Detect which cell encompasses the target text, then output its (X, Y) center coordinate. 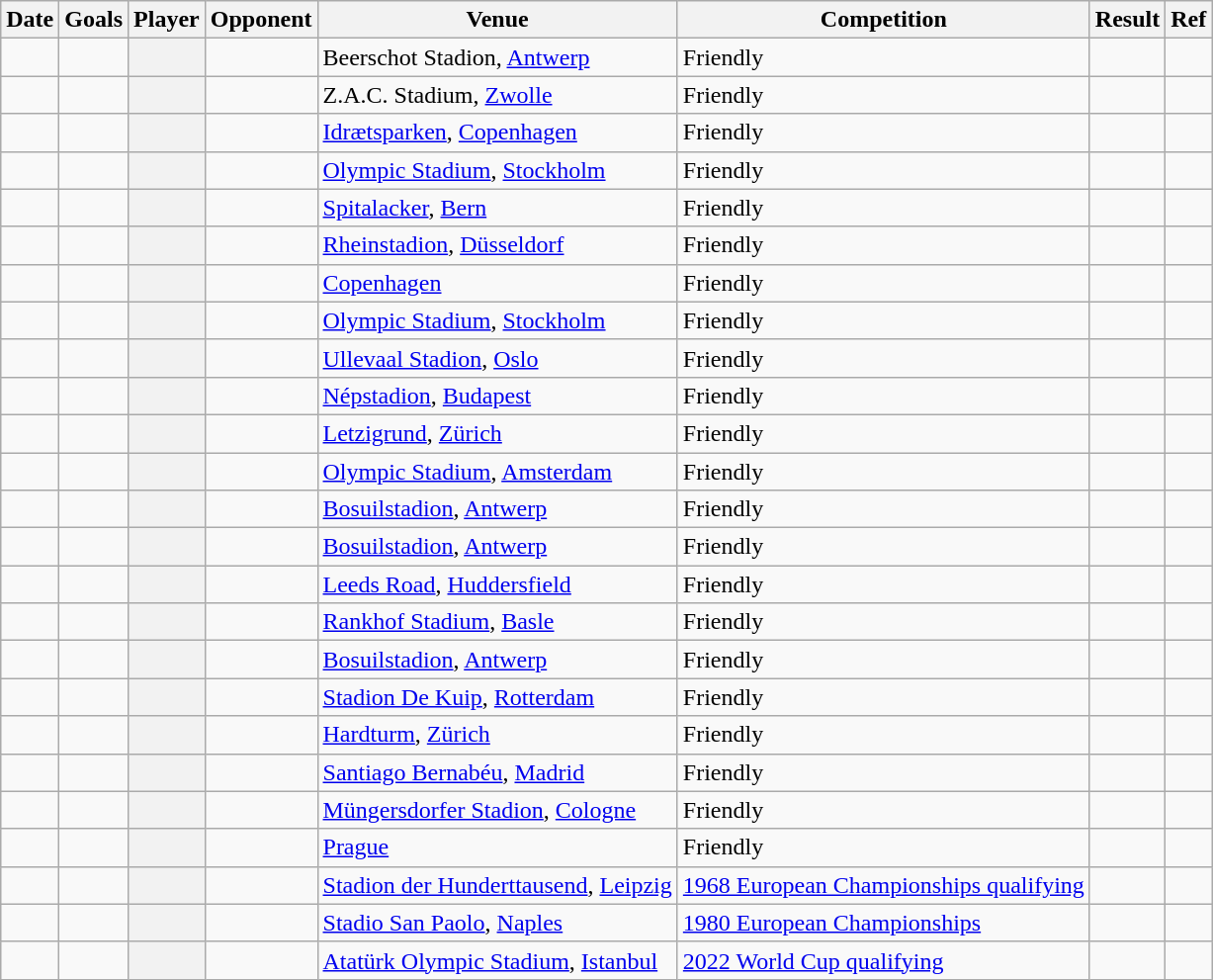
Stadion der Hunderttausend, Leipzig (497, 885)
Spitalacker, Bern (497, 208)
Olympic Stadium, Amsterdam (497, 472)
Hardturm, Zürich (497, 735)
Stadio San Paolo, Naples (497, 923)
Player (167, 20)
Müngersdorfer Stadion, Cologne (497, 810)
Prague (497, 847)
Letzigrund, Zürich (497, 433)
2022 World Cup qualifying (884, 960)
Leeds Road, Huddersfield (497, 584)
1980 European Championships (884, 923)
Opponent (261, 20)
Beerschot Stadion, Antwerp (497, 57)
Rankhof Stadium, Basle (497, 622)
Atatürk Olympic Stadium, Istanbul (497, 960)
Z.A.C. Stadium, Zwolle (497, 95)
Date (30, 20)
Competition (884, 20)
Ullevaal Stadion, Oslo (497, 358)
Venue (497, 20)
Stadion De Kuip, Rotterdam (497, 697)
Santiago Bernabéu, Madrid (497, 772)
Ref (1188, 20)
Copenhagen (497, 283)
1968 European Championships qualifying (884, 885)
Rheinstadion, Düsseldorf (497, 245)
Idrætsparken, Copenhagen (497, 133)
Result (1127, 20)
Népstadion, Budapest (497, 396)
Goals (94, 20)
